Capture the cell that displays the provided text and extract its [x, y] central coordinate. 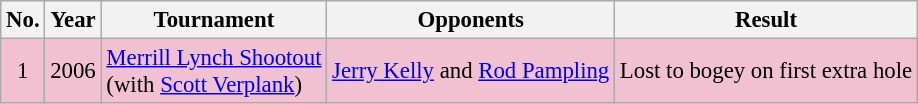
Result [766, 20]
2006 [73, 72]
Tournament [214, 20]
Lost to bogey on first extra hole [766, 72]
Opponents [471, 20]
1 [23, 72]
Merrill Lynch Shootout(with Scott Verplank) [214, 72]
Year [73, 20]
No. [23, 20]
Jerry Kelly and Rod Pampling [471, 72]
